Return (X, Y) of the center of cell containing provided text 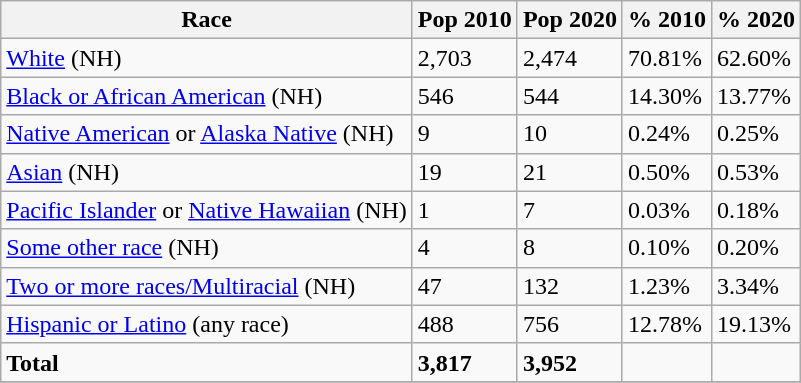
756 (570, 324)
Total (207, 362)
Race (207, 20)
13.77% (756, 96)
62.60% (756, 58)
Hispanic or Latino (any race) (207, 324)
1.23% (666, 286)
19.13% (756, 324)
0.53% (756, 172)
9 (464, 134)
2,474 (570, 58)
Native American or Alaska Native (NH) (207, 134)
47 (464, 286)
Some other race (NH) (207, 248)
2,703 (464, 58)
70.81% (666, 58)
0.10% (666, 248)
7 (570, 210)
0.03% (666, 210)
19 (464, 172)
488 (464, 324)
% 2020 (756, 20)
10 (570, 134)
% 2010 (666, 20)
White (NH) (207, 58)
0.20% (756, 248)
21 (570, 172)
14.30% (666, 96)
12.78% (666, 324)
Two or more races/Multiracial (NH) (207, 286)
3,952 (570, 362)
544 (570, 96)
3,817 (464, 362)
0.18% (756, 210)
4 (464, 248)
132 (570, 286)
546 (464, 96)
8 (570, 248)
Asian (NH) (207, 172)
Pacific Islander or Native Hawaiian (NH) (207, 210)
3.34% (756, 286)
Black or African American (NH) (207, 96)
Pop 2020 (570, 20)
0.24% (666, 134)
1 (464, 210)
0.50% (666, 172)
Pop 2010 (464, 20)
0.25% (756, 134)
